Provide the (x, y) coordinate of the cell's center where the given text is located.  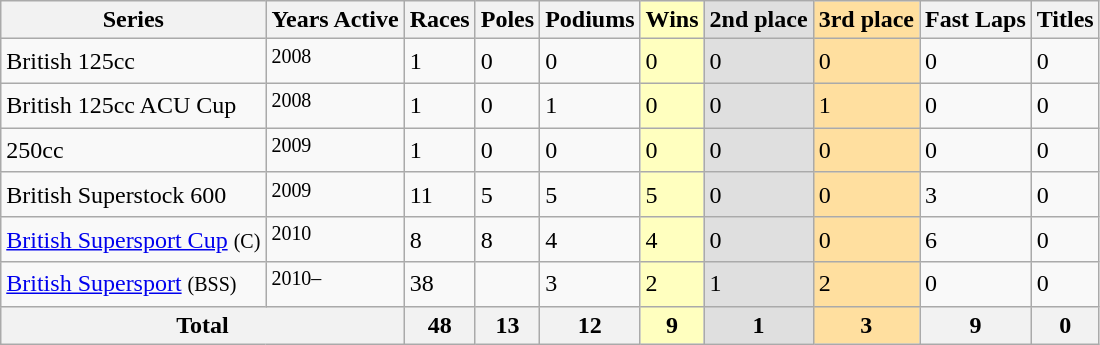
Wins (672, 20)
38 (440, 284)
Titles (1065, 20)
British Supersport Cup (C) (134, 240)
British 125cc ACU Cup (134, 106)
Series (134, 20)
Fast Laps (976, 20)
6 (976, 240)
Races (440, 20)
Total (202, 325)
250cc (134, 150)
Poles (507, 20)
2010 (335, 240)
12 (590, 325)
Years Active (335, 20)
2nd place (758, 20)
2010– (335, 284)
13 (507, 325)
Podiums (590, 20)
British Supersport (BSS) (134, 284)
3rd place (866, 20)
British 125cc (134, 62)
11 (440, 194)
48 (440, 325)
British Superstock 600 (134, 194)
